Detect which cell encompasses the target text, then output its (x, y) center coordinate. 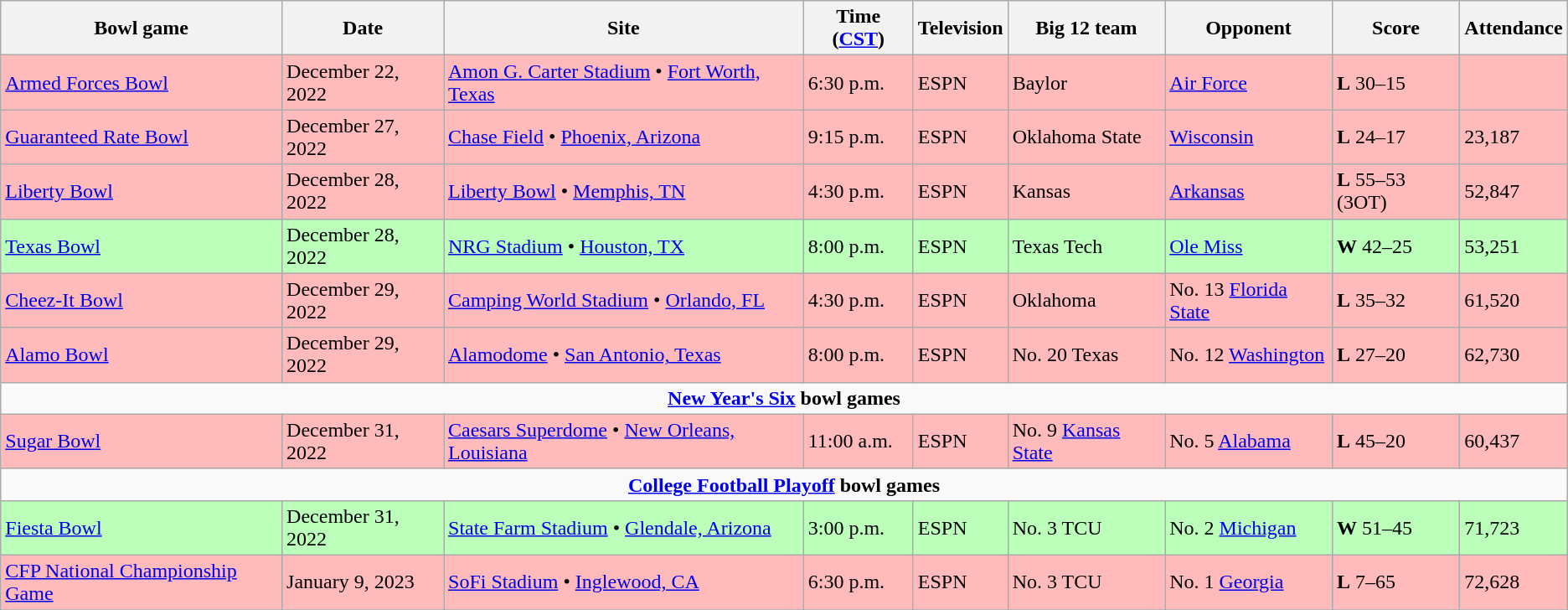
December 27, 2022 (364, 137)
Oklahoma (1086, 300)
Opponent (1249, 28)
W 51–45 (1395, 528)
Guaranteed Rate Bowl (142, 137)
Liberty Bowl • Memphis, TN (624, 191)
Date (364, 28)
L 27–20 (1395, 355)
SoFi Stadium • Inglewood, CA (624, 582)
College Football Playoff bowl games (784, 484)
No. 9 Kansas State (1086, 441)
No. 2 Michigan (1249, 528)
NRG Stadium • Houston, TX (624, 246)
W 42–25 (1395, 246)
Cheez-It Bowl (142, 300)
Kansas (1086, 191)
Camping World Stadium • Orlando, FL (624, 300)
Baylor (1086, 82)
3:00 p.m. (858, 528)
Alamodome • San Antonio, Texas (624, 355)
Big 12 team (1086, 28)
Armed Forces Bowl (142, 82)
60,437 (1514, 441)
L 30–15 (1395, 82)
62,730 (1514, 355)
Caesars Superdome • New Orleans, Louisiana (624, 441)
New Year's Six bowl games (784, 398)
L 45–20 (1395, 441)
Liberty Bowl (142, 191)
Attendance (1514, 28)
January 9, 2023 (364, 582)
CFP National Championship Game (142, 582)
72,628 (1514, 582)
Arkansas (1249, 191)
52,847 (1514, 191)
No. 12 Washington (1249, 355)
71,723 (1514, 528)
Site (624, 28)
Bowl game (142, 28)
Amon G. Carter Stadium • Fort Worth, Texas (624, 82)
Texas Tech (1086, 246)
Sugar Bowl (142, 441)
L 55–53 (3OT) (1395, 191)
Ole Miss (1249, 246)
December 22, 2022 (364, 82)
State Farm Stadium • Glendale, Arizona (624, 528)
23,187 (1514, 137)
L 35–32 (1395, 300)
L 7–65 (1395, 582)
Television (960, 28)
No. 1 Georgia (1249, 582)
L 24–17 (1395, 137)
Score (1395, 28)
No. 5 Alabama (1249, 441)
11:00 a.m. (858, 441)
Oklahoma State (1086, 137)
Fiesta Bowl (142, 528)
Texas Bowl (142, 246)
No. 13 Florida State (1249, 300)
61,520 (1514, 300)
Alamo Bowl (142, 355)
No. 20 Texas (1086, 355)
Air Force (1249, 82)
Time (CST) (858, 28)
Wisconsin (1249, 137)
Chase Field • Phoenix, Arizona (624, 137)
53,251 (1514, 246)
9:15 p.m. (858, 137)
